Provide the [X, Y] coordinate of the cell's center where the given text is located.  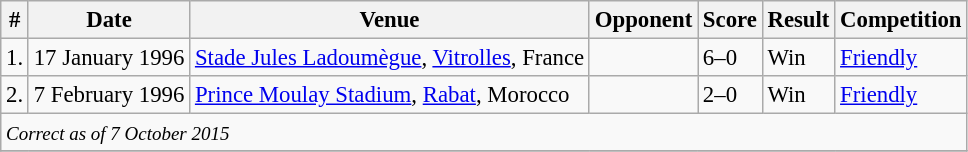
Opponent [643, 20]
# [15, 20]
Competition [901, 20]
7 February 1996 [108, 95]
Date [108, 20]
1. [15, 58]
Prince Moulay Stadium, Rabat, Morocco [390, 95]
Venue [390, 20]
Result [798, 20]
Correct as of 7 October 2015 [484, 133]
2–0 [730, 95]
6–0 [730, 58]
Stade Jules Ladoumègue, Vitrolles, France [390, 58]
Score [730, 20]
17 January 1996 [108, 58]
2. [15, 95]
